For the text-containing cell, return its midpoint in (X, Y) coordinate format. 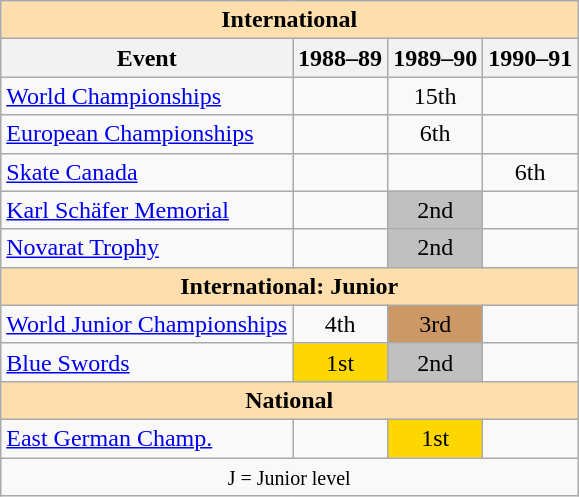
15th (436, 96)
International (290, 20)
1990–91 (530, 58)
World Championships (147, 96)
1988–89 (340, 58)
World Junior Championships (147, 324)
1989–90 (436, 58)
Blue Swords (147, 362)
Novarat Trophy (147, 248)
Karl Schäfer Memorial (147, 210)
European Championships (147, 134)
4th (340, 324)
3rd (436, 324)
Event (147, 58)
International: Junior (290, 286)
National (290, 400)
East German Champ. (147, 438)
Skate Canada (147, 172)
J = Junior level (290, 477)
